Identify which cell holds the provided text, then report its [X, Y] central coordinate. 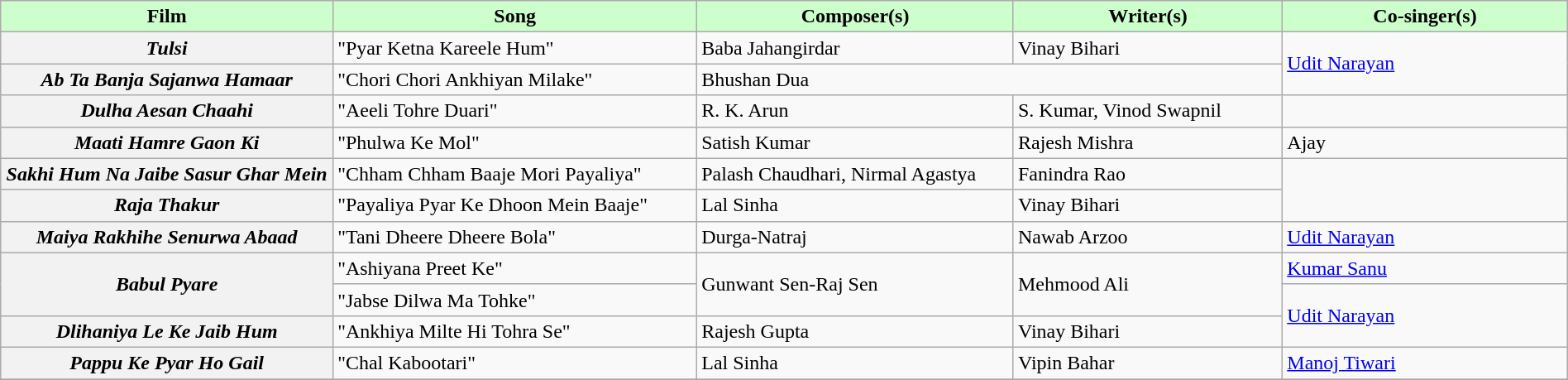
Raja Thakur [167, 205]
Writer(s) [1148, 17]
Dlihaniya Le Ke Jaib Hum [167, 331]
Mehmood Ali [1148, 284]
Film [167, 17]
Sakhi Hum Na Jaibe Sasur Ghar Mein [167, 174]
"Jabse Dilwa Ma Tohke" [515, 300]
Durga-Natraj [855, 237]
"Chori Chori Ankhiyan Milake" [515, 79]
Pappu Ke Pyar Ho Gail [167, 363]
Ab Ta Banja Sajanwa Hamaar [167, 79]
Bhushan Dua [990, 79]
Baba Jahangirdar [855, 48]
Rajesh Gupta [855, 331]
Ajay [1425, 142]
Babul Pyare [167, 284]
Vipin Bahar [1148, 363]
Manoj Tiwari [1425, 363]
"Phulwa Ke Mol" [515, 142]
Kumar Sanu [1425, 268]
"Chham Chham Baaje Mori Payaliya" [515, 174]
Song [515, 17]
"Tani Dheere Dheere Bola" [515, 237]
Composer(s) [855, 17]
Palash Chaudhari, Nirmal Agastya [855, 174]
Rajesh Mishra [1148, 142]
Maiya Rakhihe Senurwa Abaad [167, 237]
Nawab Arzoo [1148, 237]
Co-singer(s) [1425, 17]
"Aeeli Tohre Duari" [515, 111]
"Chal Kabootari" [515, 363]
"Pyar Ketna Kareele Hum" [515, 48]
"Ashiyana Preet Ke" [515, 268]
Fanindra Rao [1148, 174]
Dulha Aesan Chaahi [167, 111]
Satish Kumar [855, 142]
"Ankhiya Milte Hi Tohra Se" [515, 331]
Gunwant Sen-Raj Sen [855, 284]
Tulsi [167, 48]
"Payaliya Pyar Ke Dhoon Mein Baaje" [515, 205]
Maati Hamre Gaon Ki [167, 142]
R. K. Arun [855, 111]
S. Kumar, Vinod Swapnil [1148, 111]
